Identify which cell holds the provided text, then report its (X, Y) central coordinate. 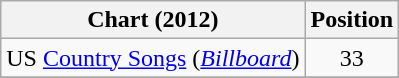
Chart (2012) (153, 20)
33 (352, 58)
US Country Songs (Billboard) (153, 58)
Position (352, 20)
